Detect which cell encompasses the target text, then output its [x, y] center coordinate. 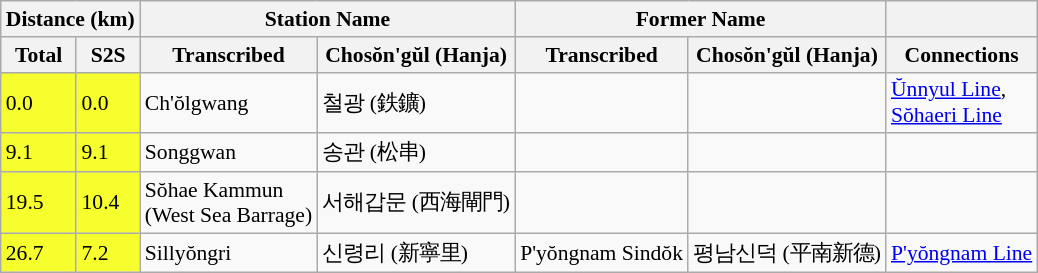
19.5 [39, 202]
P'yŏngnam Sindŏk [602, 252]
10.4 [108, 202]
S2S [108, 55]
Sŏhae Kammun(West Sea Barrage) [228, 202]
Connections [962, 55]
Sillyŏngri [228, 252]
신령리 (新寧里) [416, 252]
26.7 [39, 252]
Ch'ŏlgwang [228, 102]
Ŭnnyul Line,Sŏhaeri Line [962, 102]
Total [39, 55]
철광 (鉄鑛) [416, 102]
Former Name [700, 19]
평남신덕 (平南新德) [787, 252]
송관 (松串) [416, 154]
7.2 [108, 252]
Station Name [328, 19]
P'yŏngnam Line [962, 252]
Distance (km) [70, 19]
서해갑문 (西海閘門) [416, 202]
Songgwan [228, 154]
